Capture the cell that displays the provided text and extract its [X, Y] central coordinate. 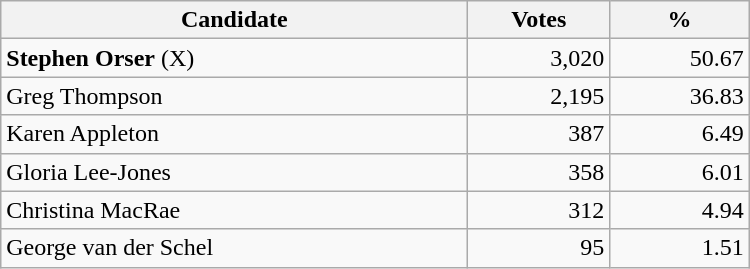
Candidate [234, 20]
Votes [539, 20]
Gloria Lee-Jones [234, 172]
4.94 [680, 210]
% [680, 20]
2,195 [539, 96]
36.83 [680, 96]
6.49 [680, 134]
Christina MacRae [234, 210]
1.51 [680, 248]
387 [539, 134]
Stephen Orser (X) [234, 58]
Karen Appleton [234, 134]
6.01 [680, 172]
3,020 [539, 58]
95 [539, 248]
50.67 [680, 58]
George van der Schel [234, 248]
358 [539, 172]
Greg Thompson [234, 96]
312 [539, 210]
